Detect which cell encompasses the target text, then output its (x, y) center coordinate. 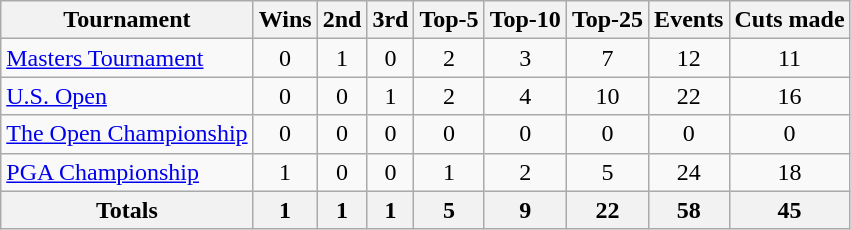
16 (790, 96)
Tournament (127, 20)
45 (790, 210)
18 (790, 172)
2nd (342, 20)
Masters Tournament (127, 58)
Top-10 (525, 20)
Cuts made (790, 20)
Top-25 (607, 20)
3 (525, 58)
3rd (390, 20)
Events (689, 20)
12 (689, 58)
24 (689, 172)
11 (790, 58)
58 (689, 210)
U.S. Open (127, 96)
4 (525, 96)
Top-5 (449, 20)
9 (525, 210)
Wins (285, 20)
10 (607, 96)
The Open Championship (127, 134)
PGA Championship (127, 172)
Totals (127, 210)
7 (607, 58)
